Detect which cell encompasses the target text, then output its [x, y] center coordinate. 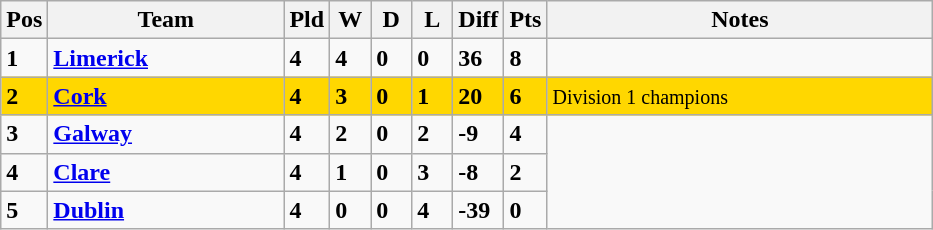
8 [526, 58]
L [432, 20]
5 [24, 210]
Galway [166, 134]
Pos [24, 20]
Pld [307, 20]
Limerick [166, 58]
Pts [526, 20]
6 [526, 96]
Cork [166, 96]
36 [478, 58]
-9 [478, 134]
Clare [166, 172]
Team [166, 20]
W [350, 20]
Diff [478, 20]
Notes [740, 20]
-39 [478, 210]
D [392, 20]
-8 [478, 172]
20 [478, 96]
Dublin [166, 210]
Division 1 champions [740, 96]
